Detect which cell encompasses the target text, then output its [X, Y] center coordinate. 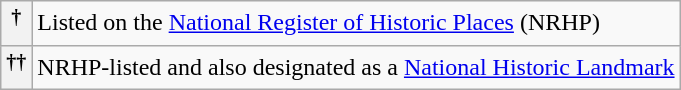
†† [16, 68]
† [16, 24]
Listed on the National Register of Historic Places (NRHP) [356, 24]
NRHP-listed and also designated as a National Historic Landmark [356, 68]
